Extract the (X, Y) coordinate from the center of the cell holding the provided text.  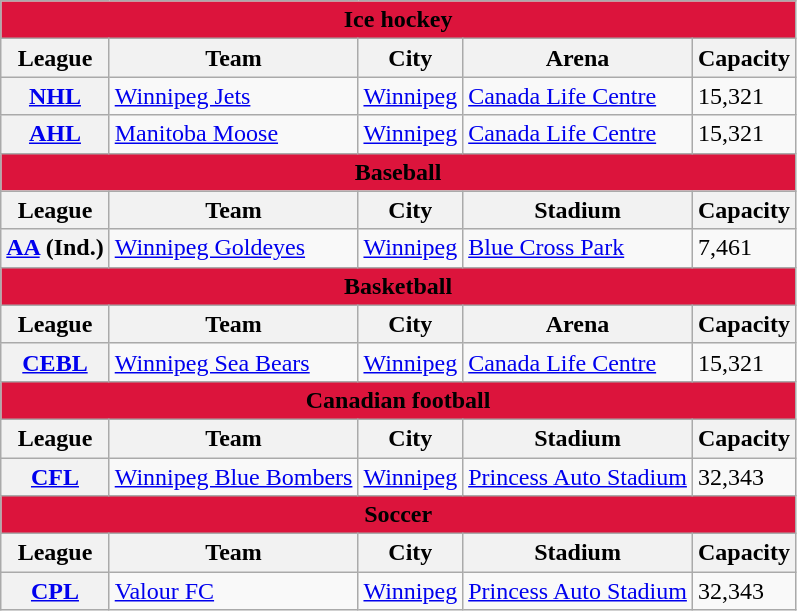
7,461 (744, 248)
Canadian football (398, 400)
Winnipeg Jets (234, 96)
CPL (55, 591)
NHL (55, 96)
Ice hockey (398, 20)
Winnipeg Goldeyes (234, 248)
CFL (55, 477)
Valour FC (234, 591)
AHL (55, 134)
Basketball (398, 286)
Winnipeg Sea Bears (234, 362)
Winnipeg Blue Bombers (234, 477)
Manitoba Moose (234, 134)
Baseball (398, 172)
AA (Ind.) (55, 248)
CEBL (55, 362)
Blue Cross Park (578, 248)
Soccer (398, 515)
